Identify which cell holds the provided text, then report its (X, Y) central coordinate. 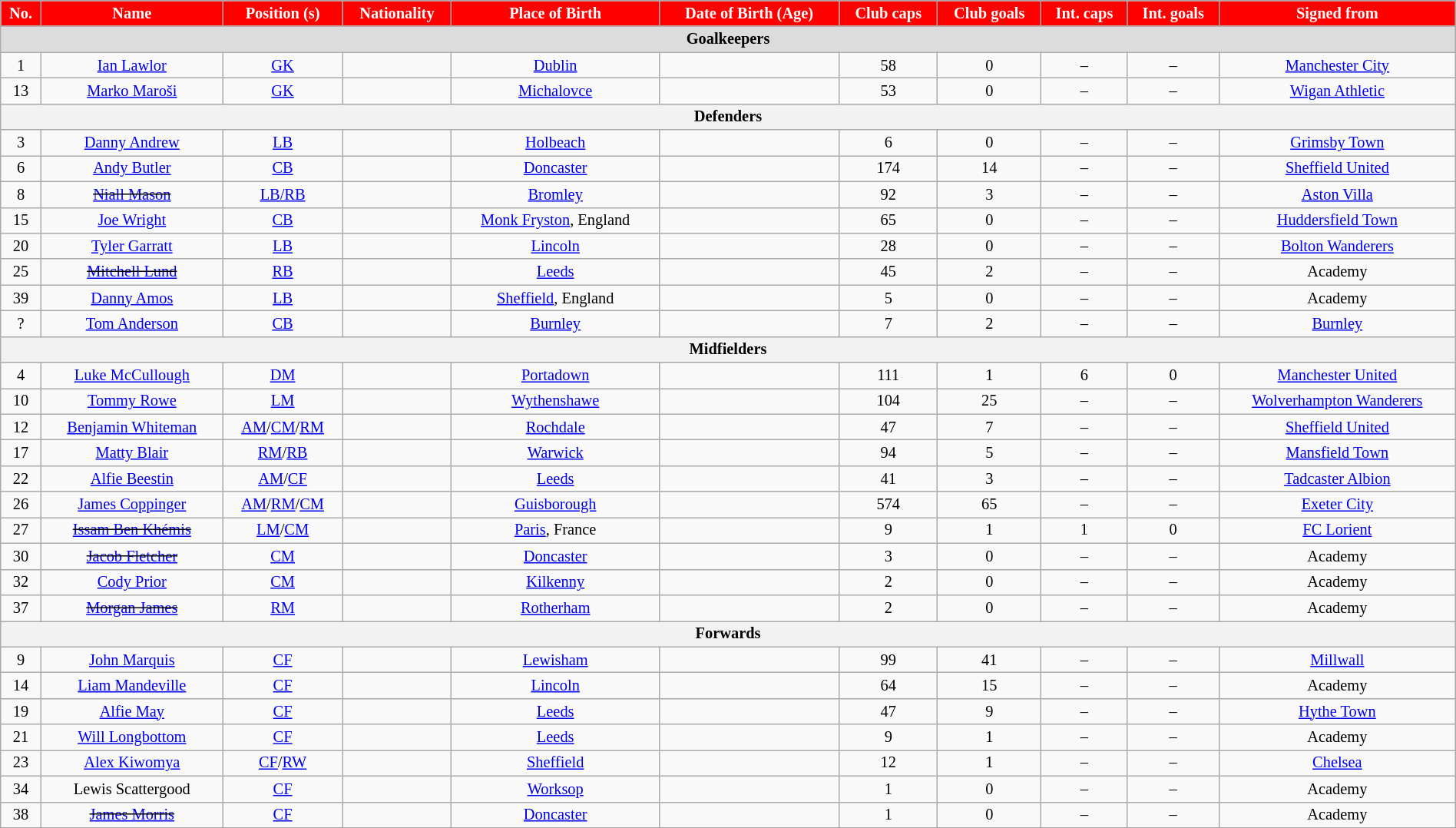
Portadown (556, 376)
Tommy Rowe (132, 401)
Alfie Beestin (132, 479)
LM (283, 401)
574 (888, 505)
Andy Butler (132, 168)
Liam Mandeville (132, 685)
Lewisham (556, 660)
RM (283, 608)
Rotherham (556, 608)
Grimsby Town (1337, 143)
Danny Andrew (132, 143)
Morgan James (132, 608)
Nationality (397, 13)
20 (22, 246)
32 (22, 582)
19 (22, 711)
Sheffield (556, 763)
Kilkenny (556, 582)
Danny Amos (132, 298)
Alfie May (132, 711)
Lewis Scattergood (132, 789)
34 (22, 789)
174 (888, 168)
Luke McCullough (132, 376)
Exeter City (1337, 505)
10 (22, 401)
39 (22, 298)
28 (888, 246)
30 (22, 556)
Place of Birth (556, 13)
Millwall (1337, 660)
Manchester City (1337, 65)
64 (888, 685)
92 (888, 194)
13 (22, 91)
Ian Lawlor (132, 65)
Tadcaster Albion (1337, 479)
AM/CF (283, 479)
Mitchell Lund (132, 272)
8 (22, 194)
AM/RM/CM (283, 505)
22 (22, 479)
37 (22, 608)
Tom Anderson (132, 323)
Aston Villa (1337, 194)
Tyler Garratt (132, 246)
Alex Kiwomya (132, 763)
LM/CM (283, 530)
Niall Mason (132, 194)
58 (888, 65)
Joe Wright (132, 220)
Huddersfield Town (1337, 220)
LB/RB (283, 194)
James Morris (132, 815)
CF/RW (283, 763)
Holbeach (556, 143)
94 (888, 452)
Warwick (556, 452)
Hythe Town (1337, 711)
Position (s) (283, 13)
45 (888, 272)
Jacob Fletcher (132, 556)
27 (22, 530)
Manchester United (1337, 376)
23 (22, 763)
4 (22, 376)
104 (888, 401)
Worksop (556, 789)
Forwards (728, 634)
? (22, 323)
99 (888, 660)
Will Longbottom (132, 737)
Monk Fryston, England (556, 220)
Benjamin Whiteman (132, 427)
Wigan Athletic (1337, 91)
Issam Ben Khémis (132, 530)
Rochdale (556, 427)
38 (22, 815)
Cody Prior (132, 582)
26 (22, 505)
Club goals (989, 13)
FC Lorient (1337, 530)
Name (132, 13)
Bromley (556, 194)
Michalovce (556, 91)
RB (283, 272)
Midfielders (728, 349)
Chelsea (1337, 763)
Paris, France (556, 530)
Mansfield Town (1337, 452)
Matty Blair (132, 452)
No. (22, 13)
53 (888, 91)
Dublin (556, 65)
111 (888, 376)
Marko Maroši (132, 91)
Int. caps (1084, 13)
17 (22, 452)
Guisborough (556, 505)
John Marquis (132, 660)
Signed from (1337, 13)
James Coppinger (132, 505)
Wolverhampton Wanderers (1337, 401)
AM/CM/RM (283, 427)
DM (283, 376)
Int. goals (1173, 13)
Wythenshawe (556, 401)
21 (22, 737)
Date of Birth (Age) (749, 13)
Defenders (728, 117)
RM/RB (283, 452)
Goalkeepers (728, 39)
Club caps (888, 13)
Bolton Wanderers (1337, 246)
Sheffield, England (556, 298)
